Find where the given text appears and provide that cell's center as [X, Y] coordinate. 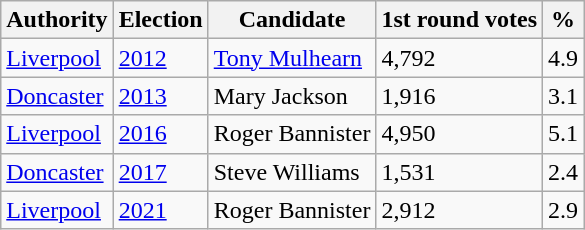
2017 [160, 172]
2013 [160, 96]
1,916 [460, 96]
Tony Mulhearn [292, 58]
2016 [160, 134]
Steve Williams [292, 172]
Authority [57, 20]
2021 [160, 210]
4,792 [460, 58]
Mary Jackson [292, 96]
4.9 [564, 58]
1st round votes [460, 20]
Candidate [292, 20]
Election [160, 20]
4,950 [460, 134]
2.9 [564, 210]
2.4 [564, 172]
1,531 [460, 172]
5.1 [564, 134]
2,912 [460, 210]
% [564, 20]
3.1 [564, 96]
2012 [160, 58]
